From the cell containing the given text, extract its center point as [x, y] coordinate. 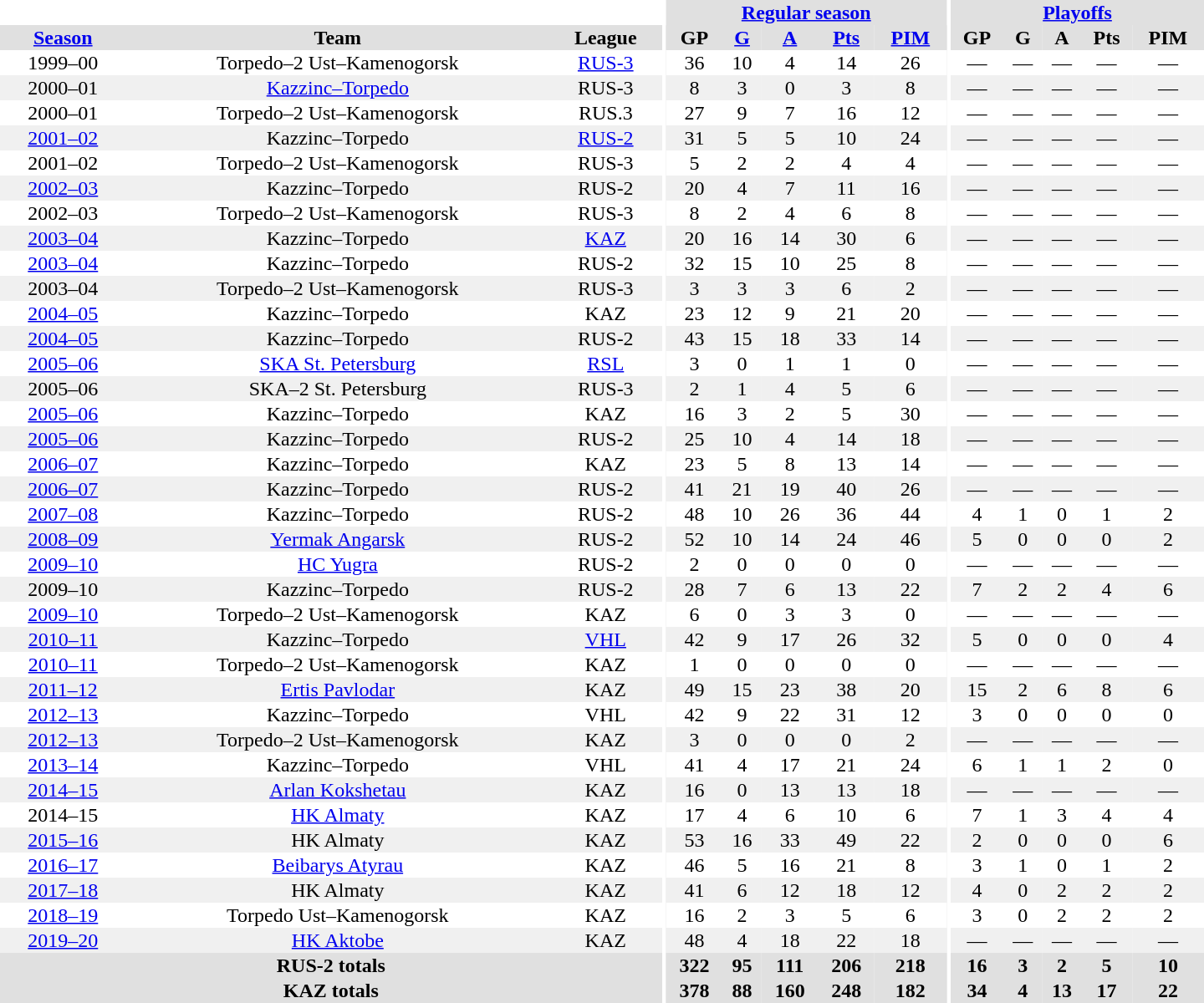
218 [911, 965]
43 [695, 339]
League [605, 38]
HC Yugra [338, 564]
2007–08 [64, 514]
2013–14 [64, 765]
19 [790, 489]
53 [695, 840]
95 [742, 965]
2016–17 [64, 865]
Season [64, 38]
40 [846, 489]
182 [911, 990]
Team [338, 38]
378 [695, 990]
11 [846, 188]
Yermak Angarsk [338, 539]
38 [846, 690]
160 [790, 990]
52 [695, 539]
Regular season [806, 13]
RUS-2 totals [331, 965]
2018–19 [64, 915]
2019–20 [64, 940]
Ertis Pavlodar [338, 690]
HK Aktobe [338, 940]
Arlan Kokshetau [338, 790]
28 [695, 589]
2015–16 [64, 840]
2011–12 [64, 690]
322 [695, 965]
34 [977, 990]
88 [742, 990]
Playoffs [1077, 13]
206 [846, 965]
RUS.3 [605, 113]
27 [695, 113]
111 [790, 965]
1999–00 [64, 63]
SKA–2 St. Petersburg [338, 389]
Torpedo Ust–Kamenogorsk [338, 915]
44 [911, 514]
248 [846, 990]
KAZ totals [331, 990]
2008–09 [64, 539]
Beibarys Atyrau [338, 865]
2017–18 [64, 890]
SKA St. Petersburg [338, 364]
RSL [605, 364]
